Provide the [X, Y] coordinate of the cell's center where the given text is located.  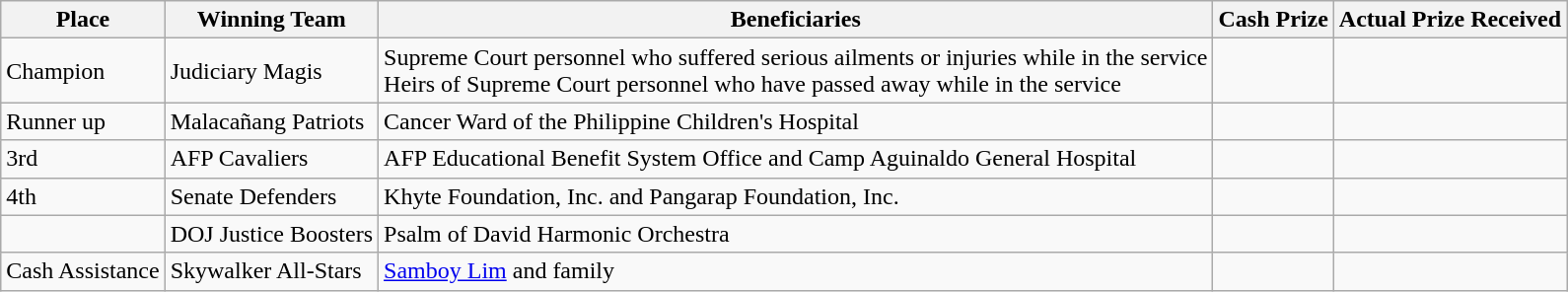
DOJ Justice Boosters [271, 234]
Actual Prize Received [1450, 20]
Psalm of David Harmonic Orchestra [796, 234]
Cash Assistance [83, 271]
Beneficiaries [796, 20]
Champion [83, 71]
Samboy Lim and family [796, 271]
3rd [83, 159]
Khyte Foundation, Inc. and Pangarap Foundation, Inc. [796, 196]
4th [83, 196]
Place [83, 20]
AFP Educational Benefit System Office and Camp Aguinaldo General Hospital [796, 159]
Runner up [83, 121]
Winning Team [271, 20]
Malacañang Patriots [271, 121]
Senate Defenders [271, 196]
Skywalker All-Stars [271, 271]
AFP Cavaliers [271, 159]
Cash Prize [1273, 20]
Judiciary Magis [271, 71]
Cancer Ward of the Philippine Children's Hospital [796, 121]
